Scan for the cell matching the given text and deliver its (X, Y) coordinate at center. 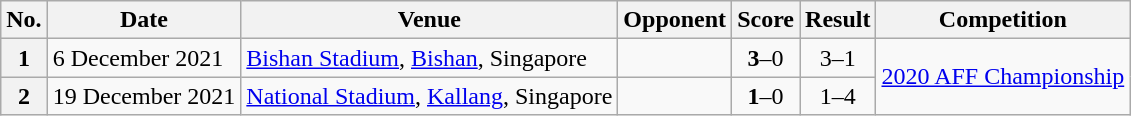
National Stadium, Kallang, Singapore (430, 96)
No. (24, 20)
Competition (1003, 20)
6 December 2021 (144, 58)
2020 AFF Championship (1003, 77)
Result (838, 20)
1–0 (766, 96)
Date (144, 20)
1–4 (838, 96)
Venue (430, 20)
Opponent (675, 20)
Score (766, 20)
1 (24, 58)
19 December 2021 (144, 96)
3–0 (766, 58)
3–1 (838, 58)
Bishan Stadium, Bishan, Singapore (430, 58)
2 (24, 96)
